For the text-containing cell, return its midpoint in (X, Y) coordinate format. 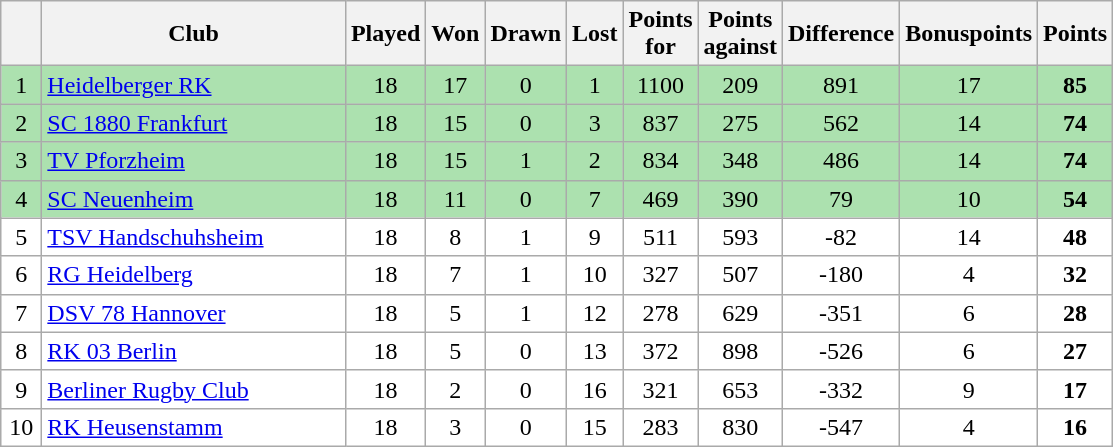
629 (740, 313)
SC 1880 Frankfurt (194, 123)
593 (740, 237)
Berliner Rugby Club (194, 389)
Heidelberger RK (194, 85)
511 (660, 237)
RK Heusenstamm (194, 427)
-526 (840, 351)
32 (1076, 275)
837 (660, 123)
Difference (840, 34)
390 (740, 199)
TV Pforzheim (194, 161)
830 (740, 427)
278 (660, 313)
Bonuspoints (969, 34)
DSV 78 Hannover (194, 313)
48 (1076, 237)
486 (840, 161)
Club (194, 34)
Played (385, 34)
562 (840, 123)
1100 (660, 85)
283 (660, 427)
-351 (840, 313)
653 (740, 389)
275 (740, 123)
327 (660, 275)
85 (1076, 85)
372 (660, 351)
-82 (840, 237)
13 (595, 351)
SC Neuenheim (194, 199)
209 (740, 85)
RK 03 Berlin (194, 351)
-332 (840, 389)
321 (660, 389)
891 (840, 85)
Drawn (526, 34)
-180 (840, 275)
54 (1076, 199)
507 (740, 275)
Won (456, 34)
TSV Handschuhsheim (194, 237)
-547 (840, 427)
Lost (595, 34)
Points for (660, 34)
RG Heidelberg (194, 275)
28 (1076, 313)
11 (456, 199)
Points against (740, 34)
348 (740, 161)
12 (595, 313)
834 (660, 161)
79 (840, 199)
Points (1076, 34)
469 (660, 199)
898 (740, 351)
27 (1076, 351)
